Locate the cell with the specified text and output its [x, y] center coordinate. 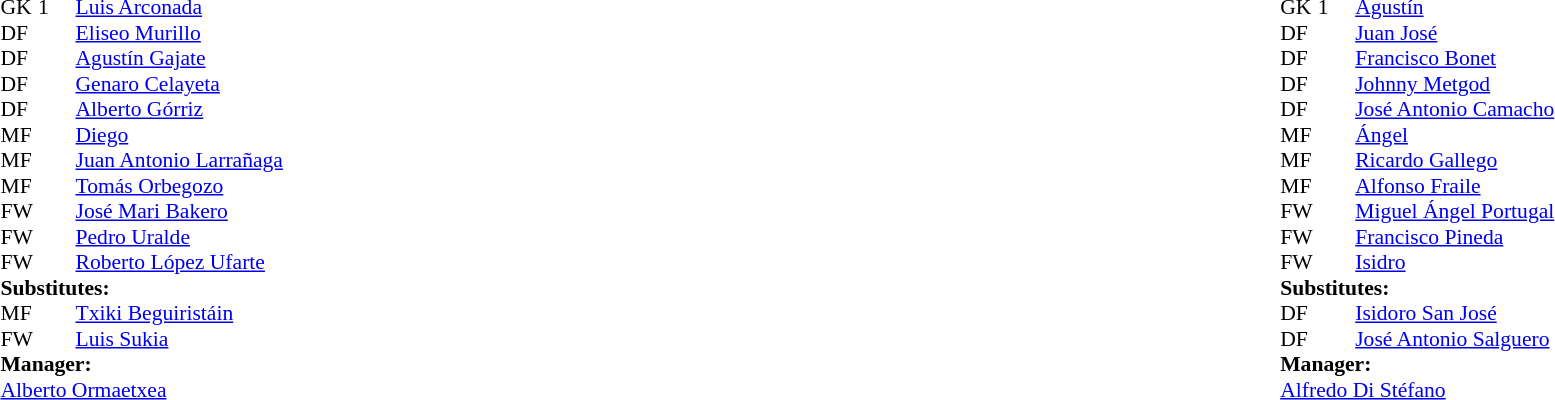
Francisco Bonet [1454, 59]
Alfonso Fraile [1454, 186]
Isidoro San José [1454, 313]
José Antonio Salguero [1454, 339]
Miguel Ángel Portugal [1454, 211]
Txiki Beguiristáin [180, 313]
Ángel [1454, 135]
Juan José [1454, 33]
Roberto López Ufarte [180, 263]
Luis Sukia [180, 339]
Diego [180, 135]
Eliseo Murillo [180, 33]
Tomás Orbegozo [180, 186]
Alberto Górriz [180, 109]
Genaro Celayeta [180, 84]
José Antonio Camacho [1454, 109]
Juan Antonio Larrañaga [180, 161]
José Mari Bakero [180, 211]
Francisco Pineda [1454, 237]
Johnny Metgod [1454, 84]
Isidro [1454, 263]
Ricardo Gallego [1454, 161]
Agustín Gajate [180, 59]
Pedro Uralde [180, 237]
